Return the (X, Y) coordinate for the center point of the cell that contains the specified text.  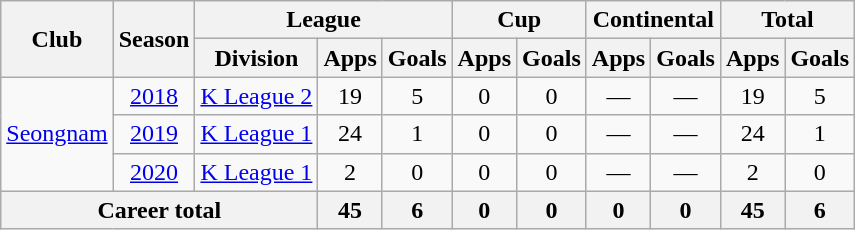
Division (256, 58)
2020 (154, 172)
Total (787, 20)
K League 2 (256, 96)
Seongnam (57, 134)
Cup (519, 20)
2018 (154, 96)
Club (57, 39)
Continental (653, 20)
2019 (154, 134)
League (324, 20)
Season (154, 39)
Career total (160, 210)
